Extract the (X, Y) coordinate from the center of the cell holding the provided text.  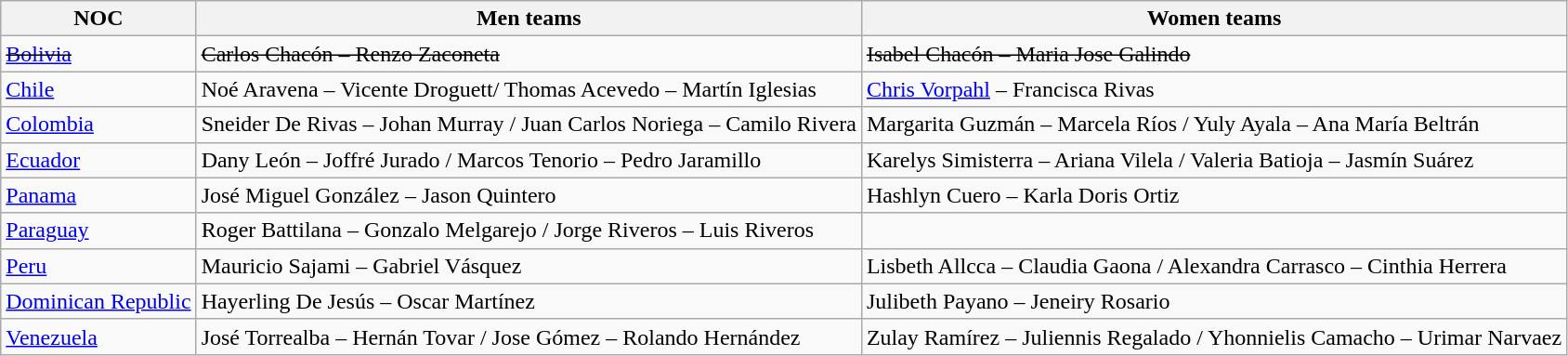
Julibeth Payano – Jeneiry Rosario (1213, 301)
Hashlyn Cuero – Karla Doris Ortiz (1213, 195)
Colombia (98, 125)
Sneider De Rivas – Johan Murray / Juan Carlos Noriega – Camilo Rivera (529, 125)
Chile (98, 89)
Noé Aravena – Vicente Droguett/ Thomas Acevedo – Martín Iglesias (529, 89)
Women teams (1213, 19)
Panama (98, 195)
NOC (98, 19)
José Torrealba – Hernán Tovar / Jose Gómez – Rolando Hernández (529, 336)
Paraguay (98, 231)
Ecuador (98, 160)
Carlos Chacón – Renzo Zaconeta (529, 54)
Karelys Simisterra – Ariana Vilela / Valeria Batioja – Jasmín Suárez (1213, 160)
Hayerling De Jesús – Oscar Martínez (529, 301)
Bolivia (98, 54)
Dany León – Joffré Jurado / Marcos Tenorio – Pedro Jaramillo (529, 160)
Peru (98, 266)
Margarita Guzmán – Marcela Ríos / Yuly Ayala – Ana María Beltrán (1213, 125)
Isabel Chacón – Maria Jose Galindo (1213, 54)
Roger Battilana – Gonzalo Melgarejo / Jorge Riveros – Luis Riveros (529, 231)
Lisbeth Allcca – Claudia Gaona / Alexandra Carrasco – Cinthia Herrera (1213, 266)
Zulay Ramírez – Juliennis Regalado / Yhonnielis Camacho – Urimar Narvaez (1213, 336)
Dominican Republic (98, 301)
Venezuela (98, 336)
Men teams (529, 19)
Mauricio Sajami – Gabriel Vásquez (529, 266)
Chris Vorpahl – Francisca Rivas (1213, 89)
José Miguel González – Jason Quintero (529, 195)
